Return (x, y) of the center of cell containing provided text 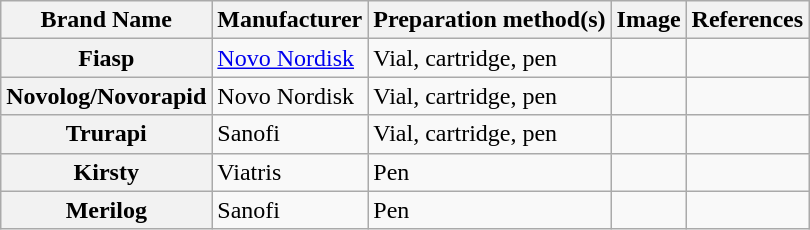
Trurapi (106, 134)
Preparation method(s) (490, 20)
Brand Name (106, 20)
Image (648, 20)
Manufacturer (290, 20)
Viatris (290, 172)
Novolog/Novorapid (106, 96)
Kirsty (106, 172)
Merilog (106, 210)
Fiasp (106, 58)
References (748, 20)
